Extract the [X, Y] coordinate from the center of the cell holding the provided text.  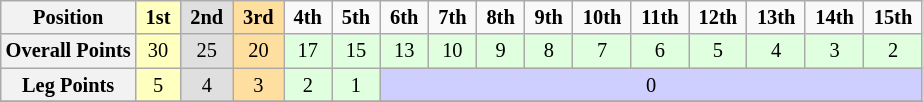
4th [308, 17]
0 [651, 85]
13th [776, 17]
5th [356, 17]
8th [500, 17]
11th [660, 17]
10th [602, 17]
20 [258, 51]
1 [356, 85]
17 [308, 51]
3rd [258, 17]
1st [158, 17]
12th [718, 17]
14th [834, 17]
15th [893, 17]
Position [68, 17]
7th [452, 17]
15 [356, 51]
13 [404, 51]
9th [549, 17]
30 [158, 51]
6th [404, 17]
6 [660, 51]
2nd [206, 17]
Leg Points [68, 85]
25 [206, 51]
10 [452, 51]
Overall Points [68, 51]
8 [549, 51]
7 [602, 51]
9 [500, 51]
